Identify which cell holds the provided text, then report its [x, y] central coordinate. 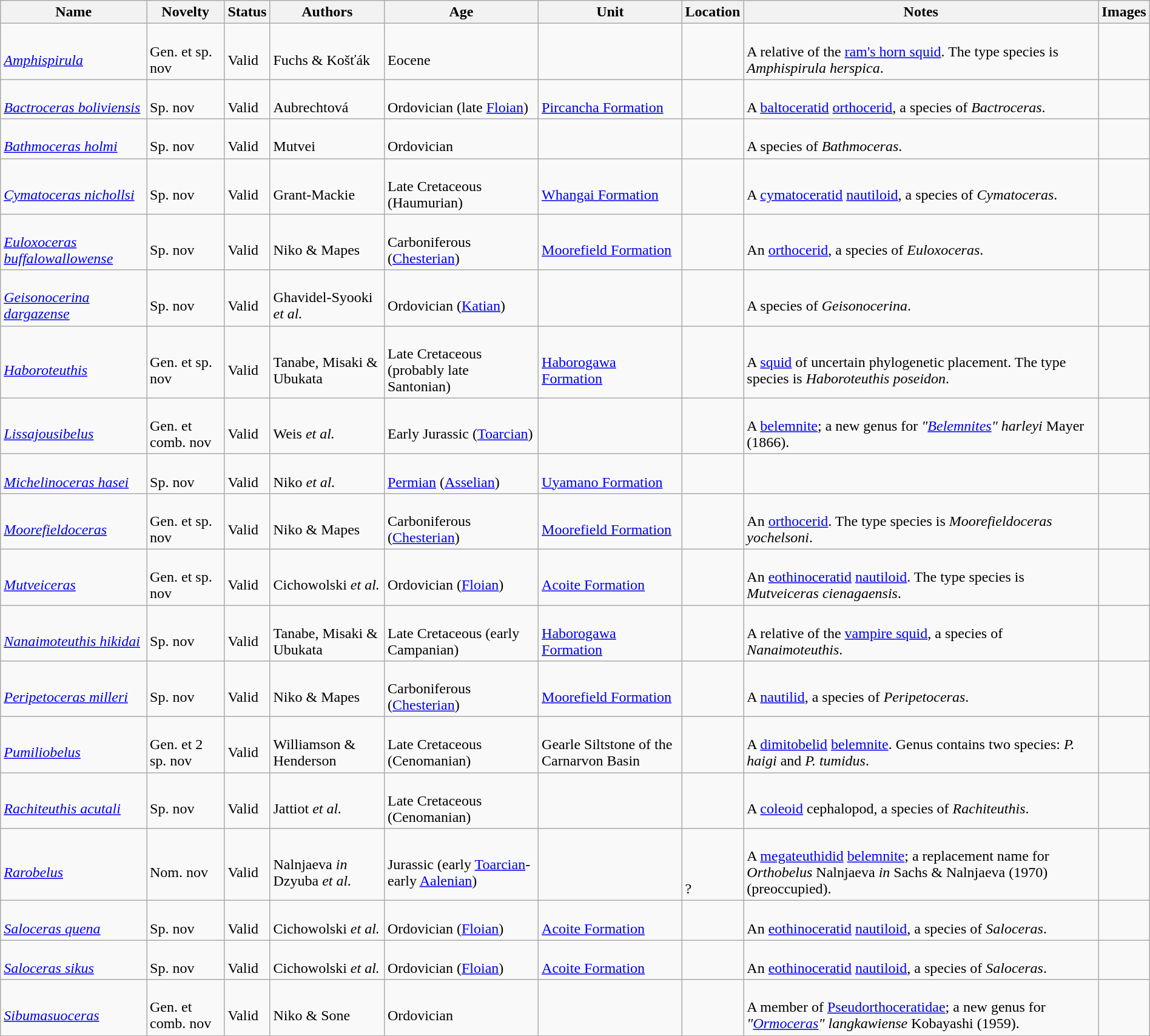
Pircancha Formation [610, 99]
Geisonocerina dargazense [74, 298]
Late Cretaceous (probably late Santonian) [461, 362]
Eocene [461, 52]
A species of Bathmoceras. [921, 138]
An orthocerid. The type species is Moorefieldoceras yochelsoni. [921, 521]
Name [74, 12]
A baltoceratid orthocerid, a species of Bactroceras. [921, 99]
Status [247, 12]
Rarobelus [74, 865]
A belemnite; a new genus for "Belemnites" harleyi Mayer (1866). [921, 426]
Mutveiceras [74, 577]
Aubrechtová [328, 99]
An orthocerid, a species of Euloxoceras. [921, 242]
Saloceras sikus [74, 960]
? [713, 865]
Ordovician (late Floian) [461, 99]
Novelty [186, 12]
A cymatoceratid nautiloid, a species of Cymatoceras. [921, 186]
Euloxoceras buffalowallowense [74, 242]
Early Jurassic (Toarcian) [461, 426]
Rachiteuthis acutali [74, 801]
Bathmoceras holmi [74, 138]
A member of Pseudorthoceratidae; a new genus for "Ormoceras" langkawiense Kobayashi (1959). [921, 1007]
Weis et al. [328, 426]
Jurassic (early Toarcian-early Aalenian) [461, 865]
Ghavidel-Syooki et al. [328, 298]
A relative of the ram's horn squid. The type species is Amphispirula herspica. [921, 52]
A species of Geisonocerina. [921, 298]
An eothinoceratid nautiloid. The type species is Mutveiceras cienagaensis. [921, 577]
Williamson & Henderson [328, 745]
Age [461, 12]
Lissajousibelus [74, 426]
Late Cretaceous (Haumurian) [461, 186]
Moorefieldoceras [74, 521]
Gearle Siltstone of the Carnarvon Basin [610, 745]
Location [713, 12]
Nom. nov [186, 865]
Unit [610, 12]
Ordovician (Katian) [461, 298]
A coleoid cephalopod, a species of Rachiteuthis. [921, 801]
Bactroceras boliviensis [74, 99]
Sibumasuoceras [74, 1007]
Pumiliobelus [74, 745]
Cymatoceras nichollsi [74, 186]
Niko & Sone [328, 1007]
Niko et al. [328, 473]
Michelinoceras hasei [74, 473]
Mutvei [328, 138]
Gen. et 2 sp. nov [186, 745]
Authors [328, 12]
A dimitobelid belemnite. Genus contains two species: P. haigi and P. tumidus. [921, 745]
Jattiot et al. [328, 801]
Nalnjaeva in Dzyuba et al. [328, 865]
A nautilid, a species of Peripetoceras. [921, 689]
Saloceras quena [74, 921]
Peripetoceras milleri [74, 689]
Whangai Formation [610, 186]
Nanaimoteuthis hikidai [74, 633]
Uyamano Formation [610, 473]
Grant-Mackie [328, 186]
Late Cretaceous (early Campanian) [461, 633]
Fuchs & Košťák [328, 52]
Images [1124, 12]
A relative of the vampire squid, a species of Nanaimoteuthis. [921, 633]
Haboroteuthis [74, 362]
Notes [921, 12]
A squid of uncertain phylogenetic placement. The type species is Haboroteuthis poseidon. [921, 362]
A megateuthidid belemnite; a replacement name for Orthobelus Nalnjaeva in Sachs & Nalnjaeva (1970) (preoccupied). [921, 865]
Amphispirula [74, 52]
Permian (Asselian) [461, 473]
